Output the (X, Y) coordinate of the center of the cell containing the given text.  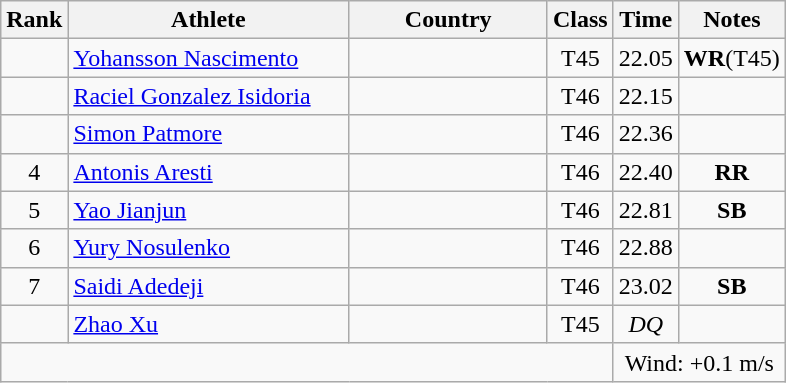
4 (34, 172)
RR (732, 172)
Notes (732, 20)
Time (646, 20)
Saidi Adedeji (208, 286)
Country (448, 20)
6 (34, 248)
23.02 (646, 286)
22.40 (646, 172)
Yohansson Nascimento (208, 58)
Wind: +0.1 m/s (699, 362)
22.36 (646, 134)
Zhao Xu (208, 324)
Class (580, 20)
22.15 (646, 96)
Raciel Gonzalez Isidoria (208, 96)
22.81 (646, 210)
5 (34, 210)
Simon Patmore (208, 134)
WR(T45) (732, 58)
Athlete (208, 20)
Yury Nosulenko (208, 248)
7 (34, 286)
Antonis Aresti (208, 172)
22.88 (646, 248)
22.05 (646, 58)
Rank (34, 20)
DQ (646, 324)
Yao Jianjun (208, 210)
